From the cell containing the given text, extract its center point as (X, Y) coordinate. 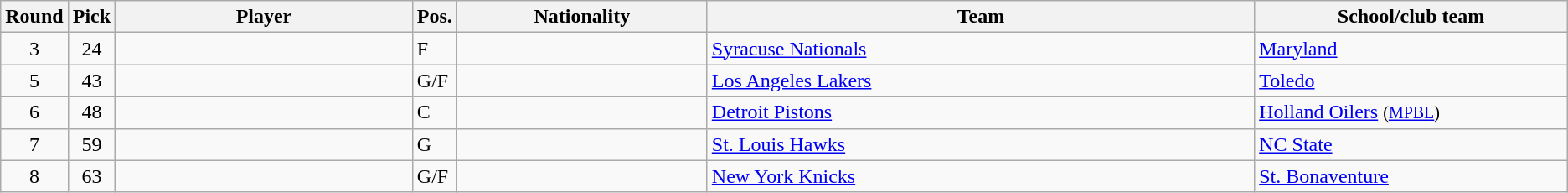
Syracuse Nationals (980, 49)
Maryland (1411, 49)
C (434, 112)
Player (265, 17)
Detroit Pistons (980, 112)
School/club team (1411, 17)
NC State (1411, 144)
6 (34, 112)
7 (34, 144)
Team (980, 17)
G (434, 144)
8 (34, 176)
F (434, 49)
St. Bonaventure (1411, 176)
Pick (91, 17)
St. Louis Hawks (980, 144)
59 (91, 144)
43 (91, 81)
New York Knicks (980, 176)
3 (34, 49)
Pos. (434, 17)
Toledo (1411, 81)
Holland Oilers (MPBL) (1411, 112)
5 (34, 81)
48 (91, 112)
63 (91, 176)
Round (34, 17)
24 (91, 49)
Los Angeles Lakers (980, 81)
Nationality (581, 17)
